From the cell containing the given text, extract its center point as [X, Y] coordinate. 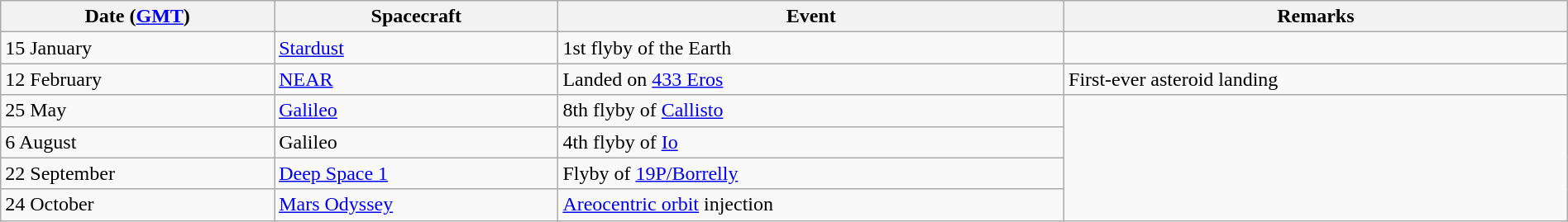
Landed on 433 Eros [811, 79]
NEAR [417, 79]
4th flyby of Io [811, 142]
Date (GMT) [137, 17]
Event [811, 17]
6 August [137, 142]
Spacecraft [417, 17]
12 February [137, 79]
Deep Space 1 [417, 173]
Mars Odyssey [417, 205]
Stardust [417, 48]
1st flyby of the Earth [811, 48]
25 May [137, 111]
8th flyby of Callisto [811, 111]
24 October [137, 205]
First-ever asteroid landing [1317, 79]
Remarks [1317, 17]
15 January [137, 48]
Flyby of 19P/Borrelly [811, 173]
22 September [137, 173]
Areocentric orbit injection [811, 205]
